Pinpoint the cell where the given text exists, returning its [x, y] midpoint coordinate. 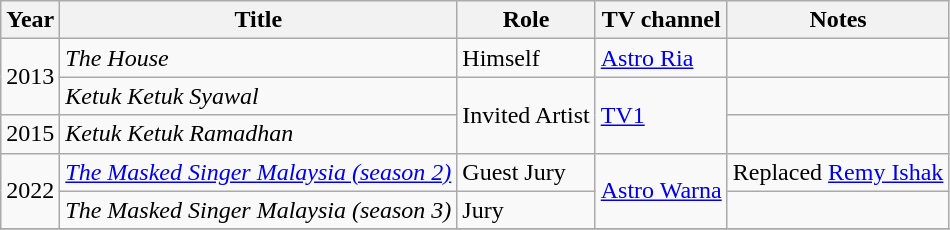
Astro Warna [661, 191]
Invited Artist [526, 115]
2015 [30, 134]
TV channel [661, 20]
Year [30, 20]
Role [526, 20]
Jury [526, 210]
TV1 [661, 115]
The Masked Singer Malaysia (season 3) [258, 210]
Title [258, 20]
Replaced Remy Ishak [838, 172]
Astro Ria [661, 58]
2013 [30, 77]
2022 [30, 191]
Ketuk Ketuk Ramadhan [258, 134]
Guest Jury [526, 172]
Ketuk Ketuk Syawal [258, 96]
Notes [838, 20]
Himself [526, 58]
The Masked Singer Malaysia (season 2) [258, 172]
The House [258, 58]
